Scan for the cell matching the given text and deliver its [X, Y] coordinate at center. 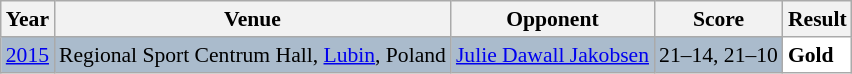
Score [718, 19]
21–14, 21–10 [718, 55]
Result [818, 19]
Opponent [552, 19]
Regional Sport Centrum Hall, Lubin, Poland [252, 55]
Julie Dawall Jakobsen [552, 55]
Gold [818, 55]
2015 [28, 55]
Venue [252, 19]
Year [28, 19]
